From the cell containing the given text, extract its center point as [X, Y] coordinate. 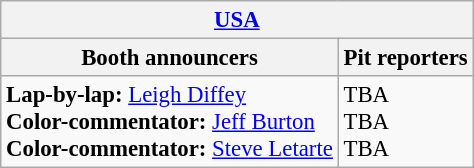
Lap-by-lap: Leigh DiffeyColor-commentator: Jeff BurtonColor-commentator: Steve Letarte [170, 122]
USA [237, 20]
Booth announcers [170, 58]
TBATBATBA [406, 122]
Pit reporters [406, 58]
